Provide the [X, Y] coordinate of the cell's center where the given text is located.  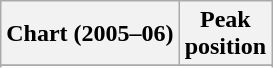
Peakposition [225, 34]
Chart (2005–06) [90, 34]
